Scan for the cell matching the given text and deliver its [x, y] coordinate at center. 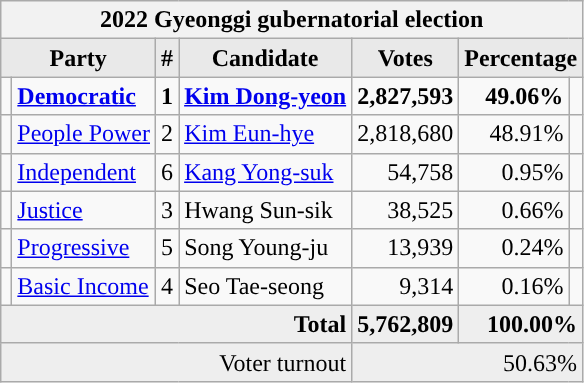
Kim Eun-hye [266, 134]
Votes [406, 58]
Voter turnout [176, 362]
100.00% [521, 324]
13,939 [406, 248]
49.06% [514, 96]
1 [168, 96]
People Power [84, 134]
Kang Yong-suk [266, 172]
Total [176, 324]
9,314 [406, 286]
Seo Tae-seong [266, 286]
2022 Gyeonggi gubernatorial election [292, 20]
Song Young-ju [266, 248]
38,525 [406, 210]
Kim Dong-yeon [266, 96]
0.24% [514, 248]
5 [168, 248]
6 [168, 172]
# [168, 58]
5,762,809 [406, 324]
3 [168, 210]
Candidate [266, 58]
Basic Income [84, 286]
0.95% [514, 172]
2,827,593 [406, 96]
2,818,680 [406, 134]
Independent [84, 172]
Justice [84, 210]
Progressive [84, 248]
Party [78, 58]
0.66% [514, 210]
50.63% [468, 362]
48.91% [514, 134]
Percentage [521, 58]
Democratic [84, 96]
Hwang Sun-sik [266, 210]
54,758 [406, 172]
0.16% [514, 286]
4 [168, 286]
2 [168, 134]
